Identify which cell holds the provided text, then report its [X, Y] central coordinate. 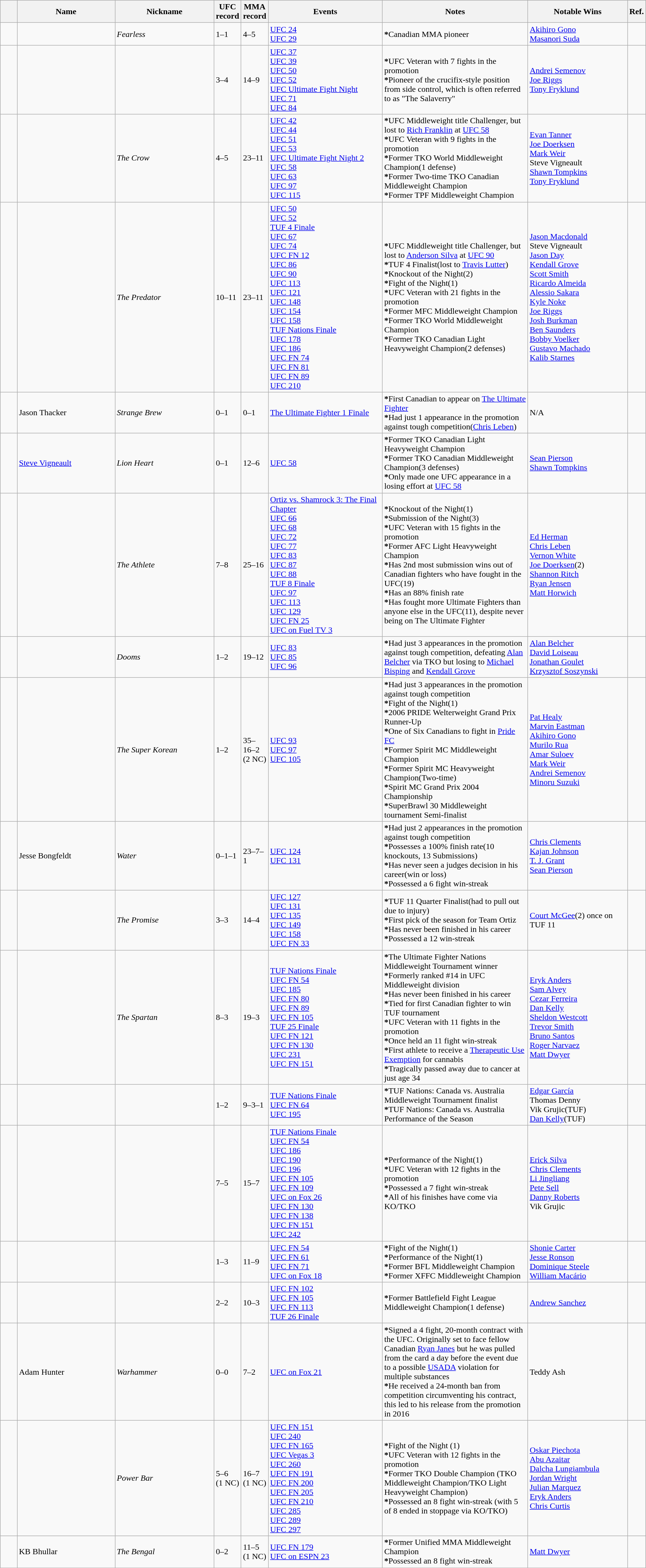
KB Bhullar [66, 1552]
The Ultimate Fighter 1 Finale [325, 413]
Events [325, 12]
TUF Nations Finale UFC FN 54 UFC 185 UFC FN 80 UFC FN 89 UFC FN 105 TUF 25 Finale UFC FN 121 UFC FN 130 UFC 231 UFC FN 151 [325, 1017]
Akihiro Gono Masanori Suda [578, 34]
7–5 [228, 1183]
11–5 (1 NC) [255, 1552]
UFC FN 179 UFC on ESPN 23 [325, 1552]
Erick Silva Chris Clements Li Jingliang Pete Sell Danny Roberts Vik Grujic [578, 1183]
The Predator [164, 297]
14–9 [255, 80]
7–8 [228, 565]
Strange Brew [164, 413]
The Promise [164, 920]
UFC on Fox 21 [325, 1372]
TUF Nations Finale UFC FN 54 UFC 186 UFC 190 UFC 196 UFC FN 105 UFC FN 109 UFC on Fox 26 UFC FN 130 UFC FN 138 UFC FN 151 UFC 242 [325, 1183]
7–2 [255, 1372]
*Had just 3 appearances in the promotion against tough competition, defeating Alan Belcher via TKO but losing to Michael Bisping and Kendall Grove [455, 657]
14–4 [255, 920]
0–2 [228, 1552]
The Spartan [164, 1017]
*Former Unified MMA Middleweight Champion *Possessed an 8 fight win-streak [455, 1552]
*First Canadian to appear on The Ultimate Fighter *Had just 1 appearance in the promotion against tough competition(Chris Leben) [455, 413]
Court McGee(2) once on TUF 11 [578, 920]
*Former Battlefield Fight League Middleweight Champion(1 defense) [455, 1303]
UFC 24 UFC 29 [325, 34]
19–12 [255, 657]
3–4 [228, 80]
Nickname [164, 12]
UFC 58 [325, 463]
Jason Thacker [66, 413]
8–3 [228, 1017]
10–11 [228, 297]
Adam Hunter [66, 1372]
Warhammer [164, 1372]
Shonie Carter Jesse Ronson Dominique Steele William Macário [578, 1262]
Teddy Ash [578, 1372]
Power Bar [164, 1478]
*Canadian MMA pioneer [455, 34]
*Performance of the Night(1) *UFC Veteran with 12 fights in the promotion *Possessed a 7 fight win-streak *All of his finishes have come via KO/TKO [455, 1183]
N/A [578, 413]
*Fight of the Night(1)*Performance of the Night(1) *Former BFL Middleweight Champion *Former XFFC Middleweight Champion [455, 1262]
Ed Herman Chris Leben Vernon White Joe Doerksen(2) Shannon Ritch Ryan Jensen Matt Horwich [578, 565]
5–6 (1 NC) [228, 1478]
1–3 [228, 1262]
*TUF Nations: Canada vs. Australia Middleweight Tournament finalist *TUF Nations: Canada vs. Australia Performance of the Season [455, 1105]
Pat Healy Marvin Eastman Akihiro Gono Murilo Rua Amar Suloev Mark Weir Andrei Semenov Minoru Suzuki [578, 749]
Eryk Anders Sam Alvey Cezar Ferreira Dan Kelly Sheldon Westcott Trevor Smith Bruno Santos Roger Narvaez Matt Dwyer [578, 1017]
Name [66, 12]
16–7 (1 NC) [255, 1478]
TUF Nations Finale UFC FN 64 UFC 195 [325, 1105]
UFC 42 UFC 44 UFC 51 UFC 53 UFC Ultimate Fight Night 2 UFC 58 UFC 63 UFC 97 UFC 115 [325, 158]
23–7–1 [255, 856]
9–3–1 [255, 1105]
Notable Wins [578, 12]
12–6 [255, 463]
10–3 [255, 1303]
Oskar Piechota Abu Azaitar Dalcha Lungiambula Jordan Wright Julian Marquez Eryk Anders Chris Curtis [578, 1478]
Matt Dwyer [578, 1552]
3–3 [228, 920]
Andrei Semenov Joe Riggs Tony Fryklund [578, 80]
The Super Korean [164, 749]
Water [164, 856]
25–16 [255, 565]
Chris Clements Kajan Johnson T. J. Grant Sean Pierson [578, 856]
Lion Heart [164, 463]
UFC 127 UFC 131 UFC 135 UFC 149 UFC 158 UFC FN 33 [325, 920]
The Athlete [164, 565]
Sean Pierson Shawn Tompkins [578, 463]
MMA record [255, 12]
UFC 93 UFC 97 UFC 105 [325, 749]
Jesse Bongfeldt [66, 856]
UFC 83 UFC 85 UFC 96 [325, 657]
Fearless [164, 34]
Evan Tanner Joe Doerksen Mark Weir Steve Vigneault Shawn Tompkins Tony Fryklund [578, 158]
19–3 [255, 1017]
Dooms [164, 657]
The Crow [164, 158]
Edgar García Thomas Denny Vik Grujic(TUF) Dan Kelly(TUF) [578, 1105]
Steve Vigneault [66, 463]
1–1 [228, 34]
UFC FN 54 UFC FN 61 UFC FN 71 UFC on Fox 18 [325, 1262]
UFC FN 151 UFC 240 UFC FN 165 UFC Vegas 3 UFC 260 UFC FN 191 UFC FN 200 UFC FN 205 UFC FN 210 UFC 285 UFC 289 UFC 297 [325, 1478]
UFC 37 UFC 39 UFC 50 UFC 52 UFC Ultimate Fight Night UFC 71 UFC 84 [325, 80]
Alan Belcher David Loiseau Jonathan Goulet Krzysztof Soszynski [578, 657]
*UFC Veteran with 7 fights in the promotion *Pioneer of the crucifix-style position from side control, which is often referred to as "The Salaverry" [455, 80]
Ref. [636, 12]
Andrew Sanchez [578, 1303]
Notes [455, 12]
UFC 124 UFC 131 [325, 856]
UFC FN 102 UFC FN 105 UFC FN 113 TUF 26 Finale [325, 1303]
0–1–1 [228, 856]
11–9 [255, 1262]
0–0 [228, 1372]
35–16–2 (2 NC) [255, 749]
15–7 [255, 1183]
The Bengal [164, 1552]
2–2 [228, 1303]
UFC record [228, 12]
